Locate the cell with the specified text and output its (x, y) center coordinate. 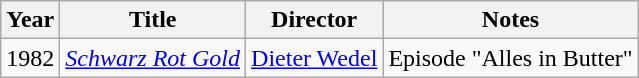
Episode "Alles in Butter" (510, 58)
Title (153, 20)
Notes (510, 20)
Year (30, 20)
1982 (30, 58)
Schwarz Rot Gold (153, 58)
Dieter Wedel (314, 58)
Director (314, 20)
